Capture the cell that displays the provided text and extract its (X, Y) central coordinate. 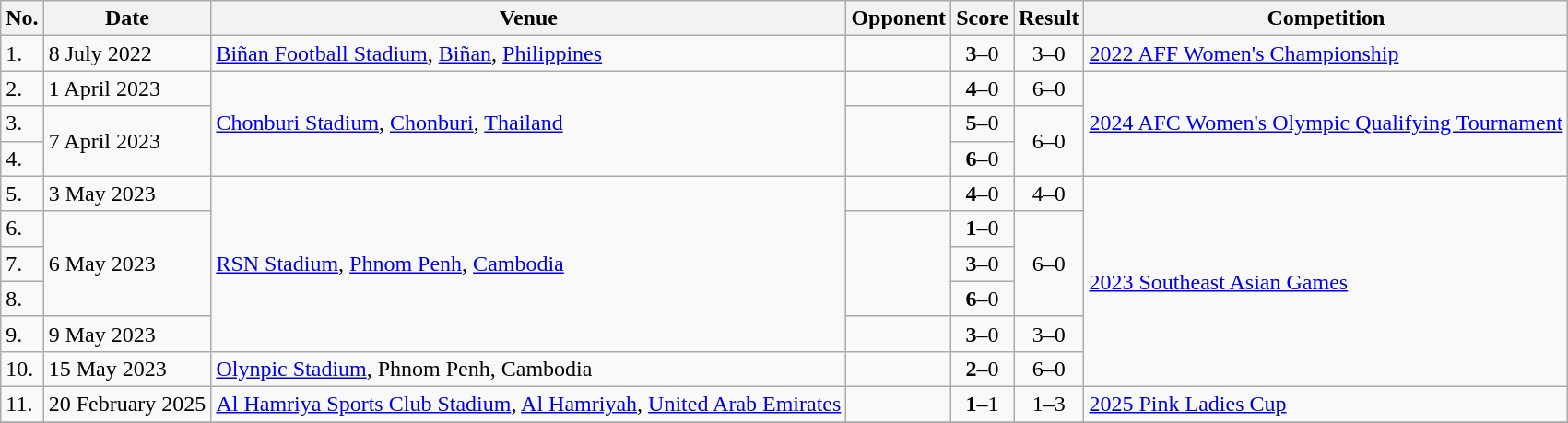
1–3 (1049, 404)
Opponent (899, 18)
9. (22, 334)
6 May 2023 (127, 264)
Score (983, 18)
8 July 2022 (127, 53)
10. (22, 369)
5–0 (983, 123)
Competition (1326, 18)
2023 Southeast Asian Games (1326, 281)
4. (22, 159)
1–0 (983, 229)
5. (22, 194)
7. (22, 264)
1 April 2023 (127, 88)
2022 AFF Women's Championship (1326, 53)
RSN Stadium, Phnom Penh, Cambodia (529, 264)
9 May 2023 (127, 334)
Chonburi Stadium, Chonburi, Thailand (529, 123)
7 April 2023 (127, 141)
Venue (529, 18)
2025 Pink Ladies Cup (1326, 404)
1–1 (983, 404)
Biñan Football Stadium, Biñan, Philippines (529, 53)
2024 AFC Women's Olympic Qualifying Tournament (1326, 123)
2. (22, 88)
20 February 2025 (127, 404)
6. (22, 229)
2–0 (983, 369)
Result (1049, 18)
11. (22, 404)
No. (22, 18)
Al Hamriya Sports Club Stadium, Al Hamriyah, United Arab Emirates (529, 404)
1. (22, 53)
Date (127, 18)
3. (22, 123)
3 May 2023 (127, 194)
8. (22, 299)
Olynpic Stadium, Phnom Penh, Cambodia (529, 369)
15 May 2023 (127, 369)
